Capture the cell that displays the provided text and extract its [x, y] central coordinate. 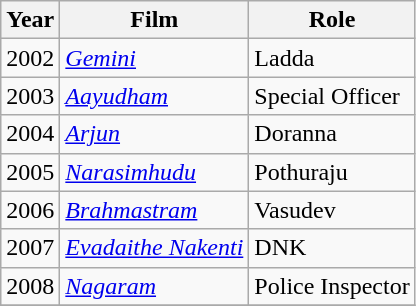
2008 [30, 286]
Special Officer [332, 96]
2005 [30, 172]
2007 [30, 248]
Nagaram [154, 286]
Ladda [332, 58]
2004 [30, 134]
Brahmastram [154, 210]
2002 [30, 58]
DNK [332, 248]
Evadaithe Nakenti [154, 248]
Year [30, 20]
Doranna [332, 134]
Pothuraju [332, 172]
2006 [30, 210]
Arjun [154, 134]
Gemini [154, 58]
Police Inspector [332, 286]
Aayudham [154, 96]
2003 [30, 96]
Film [154, 20]
Narasimhudu [154, 172]
Vasudev [332, 210]
Role [332, 20]
